Identify which cell holds the provided text, then report its [X, Y] central coordinate. 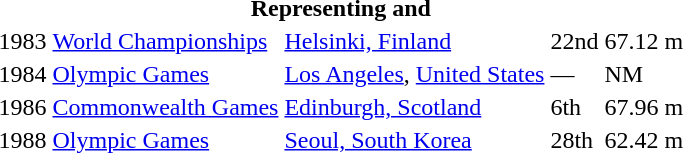
— [574, 74]
Olympic Games [166, 74]
22nd [574, 41]
Helsinki, Finland [414, 41]
World Championships [166, 41]
6th [574, 107]
Los Angeles, United States [414, 74]
Edinburgh, Scotland [414, 107]
Commonwealth Games [166, 107]
